Extract the [X, Y] coordinate from the center of the cell holding the provided text.  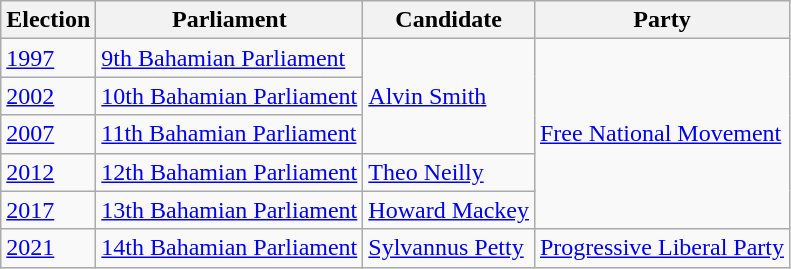
1997 [48, 58]
2002 [48, 96]
Party [662, 20]
2017 [48, 210]
2007 [48, 134]
2021 [48, 248]
14th Bahamian Parliament [230, 248]
Sylvannus Petty [449, 248]
Progressive Liberal Party [662, 248]
13th Bahamian Parliament [230, 210]
Parliament [230, 20]
Howard Mackey [449, 210]
10th Bahamian Parliament [230, 96]
Candidate [449, 20]
2012 [48, 172]
Alvin Smith [449, 96]
11th Bahamian Parliament [230, 134]
9th Bahamian Parliament [230, 58]
Election [48, 20]
12th Bahamian Parliament [230, 172]
Free National Movement [662, 134]
Theo Neilly [449, 172]
